Scan for the cell matching the given text and deliver its [x, y] coordinate at center. 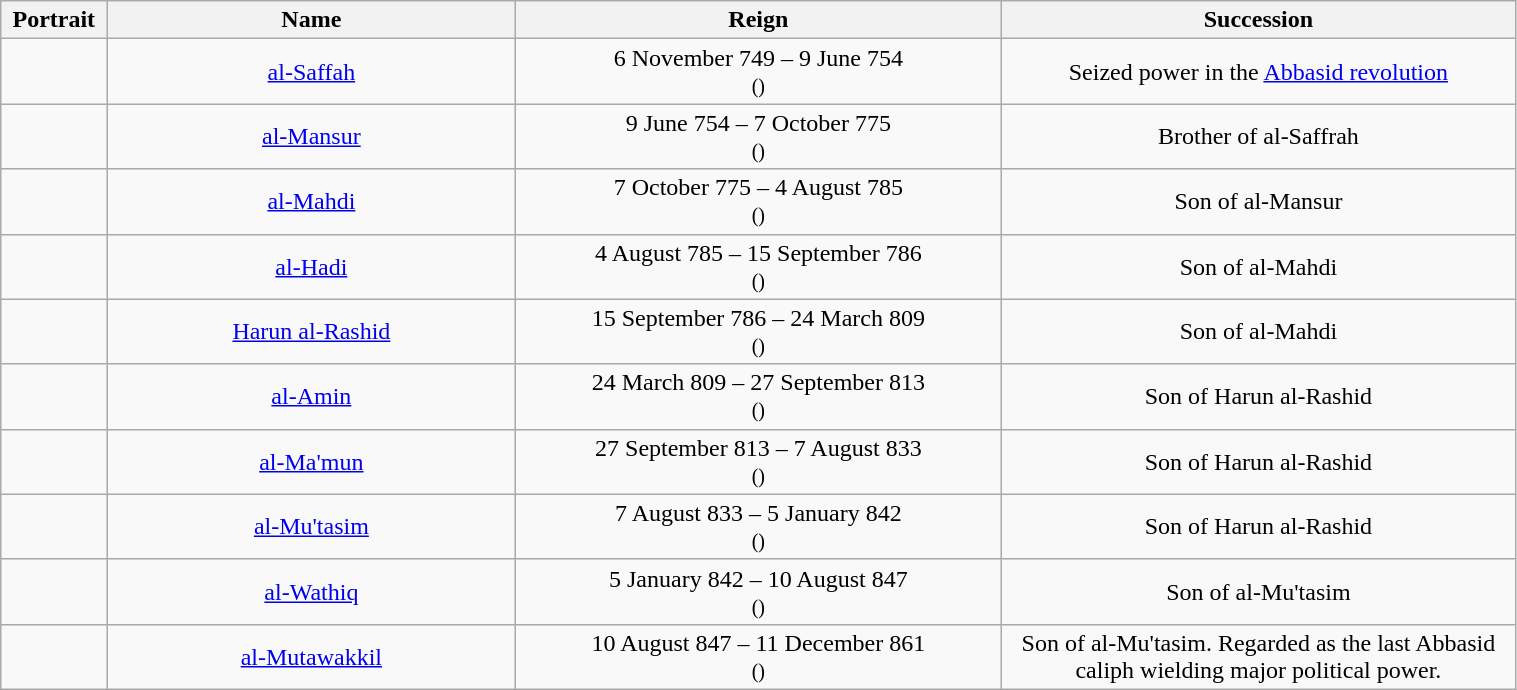
Son of al-Mu'tasim. Regarded as the last Abbasid caliph wielding major political power. [1258, 656]
10 August 847 – 11 December 861() [758, 656]
Name [312, 20]
Portrait [54, 20]
6 November 749 – 9 June 754() [758, 72]
al-Wathiq [312, 592]
24 March 809 – 27 September 813() [758, 396]
al-Saffah [312, 72]
al-Mahdi [312, 202]
al-Hadi [312, 266]
Son of al-Mansur [1258, 202]
al-Mutawakkil [312, 656]
al-Amin [312, 396]
Harun al-Rashid [312, 332]
9 June 754 – 7 October 775() [758, 136]
Reign [758, 20]
al-Mu'tasim [312, 526]
27 September 813 – 7 August 833() [758, 462]
4 August 785 – 15 September 786() [758, 266]
15 September 786 – 24 March 809() [758, 332]
al-Ma'mun [312, 462]
Seized power in the Abbasid revolution [1258, 72]
7 October 775 – 4 August 785() [758, 202]
5 January 842 – 10 August 847() [758, 592]
Brother of al-Saffrah [1258, 136]
Succession [1258, 20]
Son of al-Mu'tasim [1258, 592]
al-Mansur [312, 136]
7 August 833 – 5 January 842() [758, 526]
